Extract the [X, Y] coordinate from the center of the cell holding the provided text.  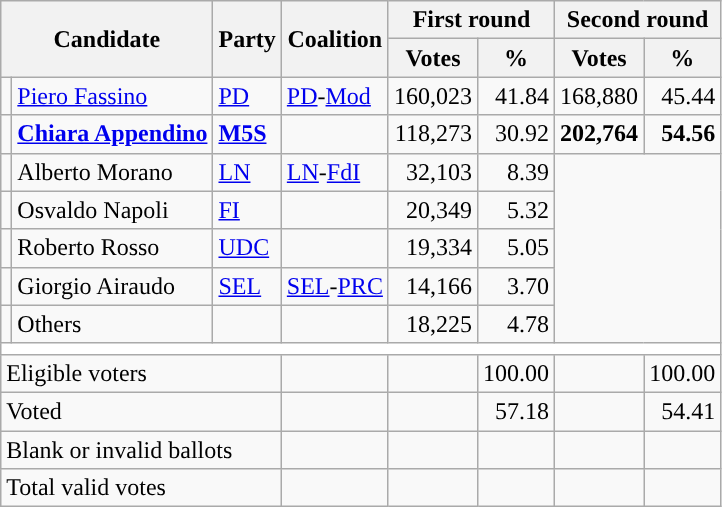
14,166 [432, 286]
Roberto Rosso [112, 248]
5.05 [516, 248]
32,103 [432, 172]
Voted [142, 411]
Alberto Morano [112, 172]
41.84 [516, 96]
54.56 [682, 134]
FI [247, 210]
8.39 [516, 172]
Candidate [107, 39]
LN-FdI [334, 172]
Osvaldo Napoli [112, 210]
168,880 [600, 96]
SEL-PRC [334, 286]
LN [247, 172]
PD-Mod [334, 96]
Total valid votes [142, 488]
PD [247, 96]
SEL [247, 286]
45.44 [682, 96]
160,023 [432, 96]
30.92 [516, 134]
M5S [247, 134]
3.70 [516, 286]
First round [471, 20]
Second round [638, 20]
Blank or invalid ballots [142, 449]
19,334 [432, 248]
Chiara Appendino [112, 134]
20,349 [432, 210]
118,273 [432, 134]
18,225 [432, 324]
202,764 [600, 134]
4.78 [516, 324]
Coalition [334, 39]
Giorgio Airaudo [112, 286]
Party [247, 39]
54.41 [682, 411]
Piero Fassino [112, 96]
Others [112, 324]
5.32 [516, 210]
UDC [247, 248]
57.18 [516, 411]
Eligible voters [142, 373]
